Detect which cell encompasses the target text, then output its (X, Y) center coordinate. 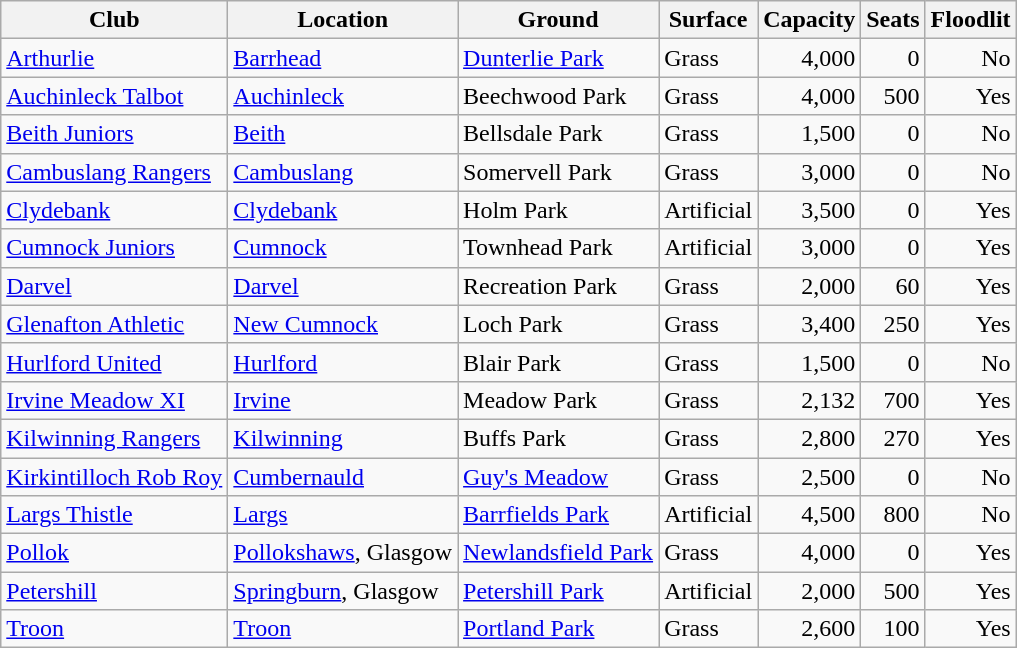
Dunterlie Park (558, 58)
100 (893, 629)
Cambuslang Rangers (114, 172)
Barrhead (343, 58)
Loch Park (558, 324)
Somervell Park (558, 172)
Club (114, 20)
Irvine (343, 400)
Buffs Park (558, 438)
60 (893, 286)
Largs Thistle (114, 515)
Petershill (114, 591)
Kilwinning Rangers (114, 438)
Barrfields Park (558, 515)
Guy's Meadow (558, 477)
Cumbernauld (343, 477)
Cumnock (343, 248)
Ground (558, 20)
2,500 (810, 477)
Surface (708, 20)
Townhead Park (558, 248)
Floodlit (970, 20)
New Cumnock (343, 324)
Kirkintilloch Rob Roy (114, 477)
800 (893, 515)
Kilwinning (343, 438)
Meadow Park (558, 400)
Recreation Park (558, 286)
Pollok (114, 553)
Holm Park (558, 210)
2,600 (810, 629)
Cambuslang (343, 172)
Location (343, 20)
250 (893, 324)
Beith Juniors (114, 134)
Springburn, Glasgow (343, 591)
Hurlford United (114, 362)
Blair Park (558, 362)
2,800 (810, 438)
3,500 (810, 210)
Bellsdale Park (558, 134)
3,400 (810, 324)
Capacity (810, 20)
270 (893, 438)
Portland Park (558, 629)
700 (893, 400)
Cumnock Juniors (114, 248)
Hurlford (343, 362)
Pollokshaws, Glasgow (343, 553)
Irvine Meadow XI (114, 400)
Auchinleck Talbot (114, 96)
Beith (343, 134)
Auchinleck (343, 96)
4,500 (810, 515)
Arthurlie (114, 58)
Beechwood Park (558, 96)
Petershill Park (558, 591)
Glenafton Athletic (114, 324)
2,132 (810, 400)
Largs (343, 515)
Seats (893, 20)
Newlandsfield Park (558, 553)
